Search for the cell housing the specified text and yield its [X, Y] center coordinate. 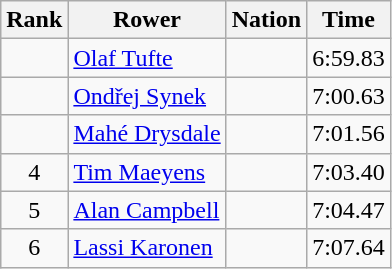
7:03.40 [349, 172]
Olaf Tufte [147, 58]
4 [34, 172]
7:01.56 [349, 134]
Rower [147, 20]
Ondřej Synek [147, 96]
Alan Campbell [147, 210]
7:04.47 [349, 210]
7:00.63 [349, 96]
Nation [266, 20]
Mahé Drysdale [147, 134]
6:59.83 [349, 58]
6 [34, 248]
Time [349, 20]
7:07.64 [349, 248]
Tim Maeyens [147, 172]
5 [34, 210]
Lassi Karonen [147, 248]
Rank [34, 20]
